Identify which cell holds the provided text, then report its [X, Y] central coordinate. 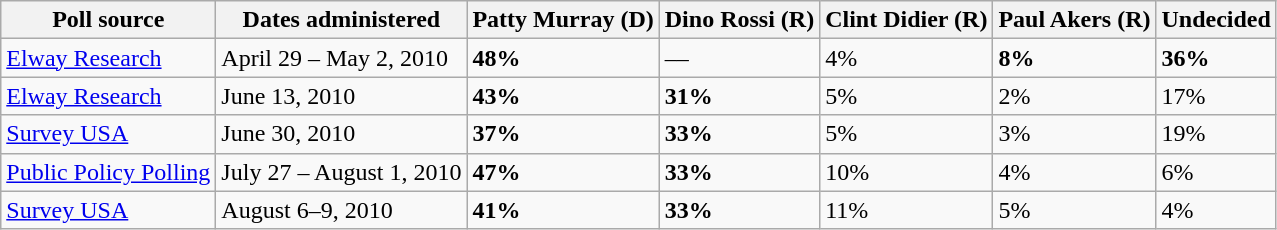
11% [906, 210]
10% [906, 172]
Clint Didier (R) [906, 20]
–– [739, 58]
41% [563, 210]
47% [563, 172]
6% [1216, 172]
Dates administered [342, 20]
17% [1216, 96]
April 29 – May 2, 2010 [342, 58]
36% [1216, 58]
Paul Akers (R) [1074, 20]
19% [1216, 134]
June 13, 2010 [342, 96]
Public Policy Polling [108, 172]
2% [1074, 96]
Dino Rossi (R) [739, 20]
48% [563, 58]
June 30, 2010 [342, 134]
8% [1074, 58]
August 6–9, 2010 [342, 210]
31% [739, 96]
37% [563, 134]
Undecided [1216, 20]
Poll source [108, 20]
3% [1074, 134]
43% [563, 96]
Patty Murray (D) [563, 20]
July 27 – August 1, 2010 [342, 172]
